Capture the cell that displays the provided text and extract its (x, y) central coordinate. 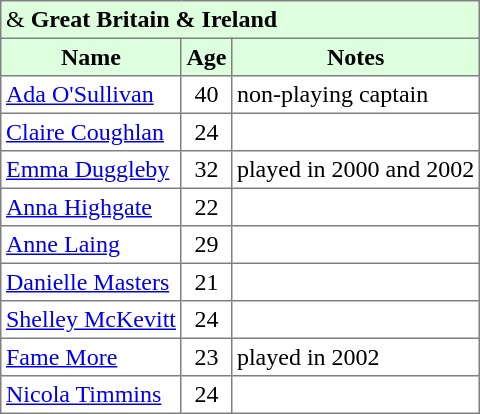
Nicola Timmins (91, 395)
non-playing captain (356, 95)
23 (206, 357)
Claire Coughlan (91, 132)
Fame More (91, 357)
40 (206, 95)
Ada O'Sullivan (91, 95)
22 (206, 207)
Age (206, 57)
Danielle Masters (91, 282)
Notes (356, 57)
Anne Laing (91, 245)
Name (91, 57)
21 (206, 282)
& Great Britain & Ireland (240, 20)
played in 2002 (356, 357)
Emma Duggleby (91, 170)
Anna Highgate (91, 207)
played in 2000 and 2002 (356, 170)
29 (206, 245)
Shelley McKevitt (91, 320)
32 (206, 170)
